Output the [X, Y] coordinate of the center of the cell containing the given text.  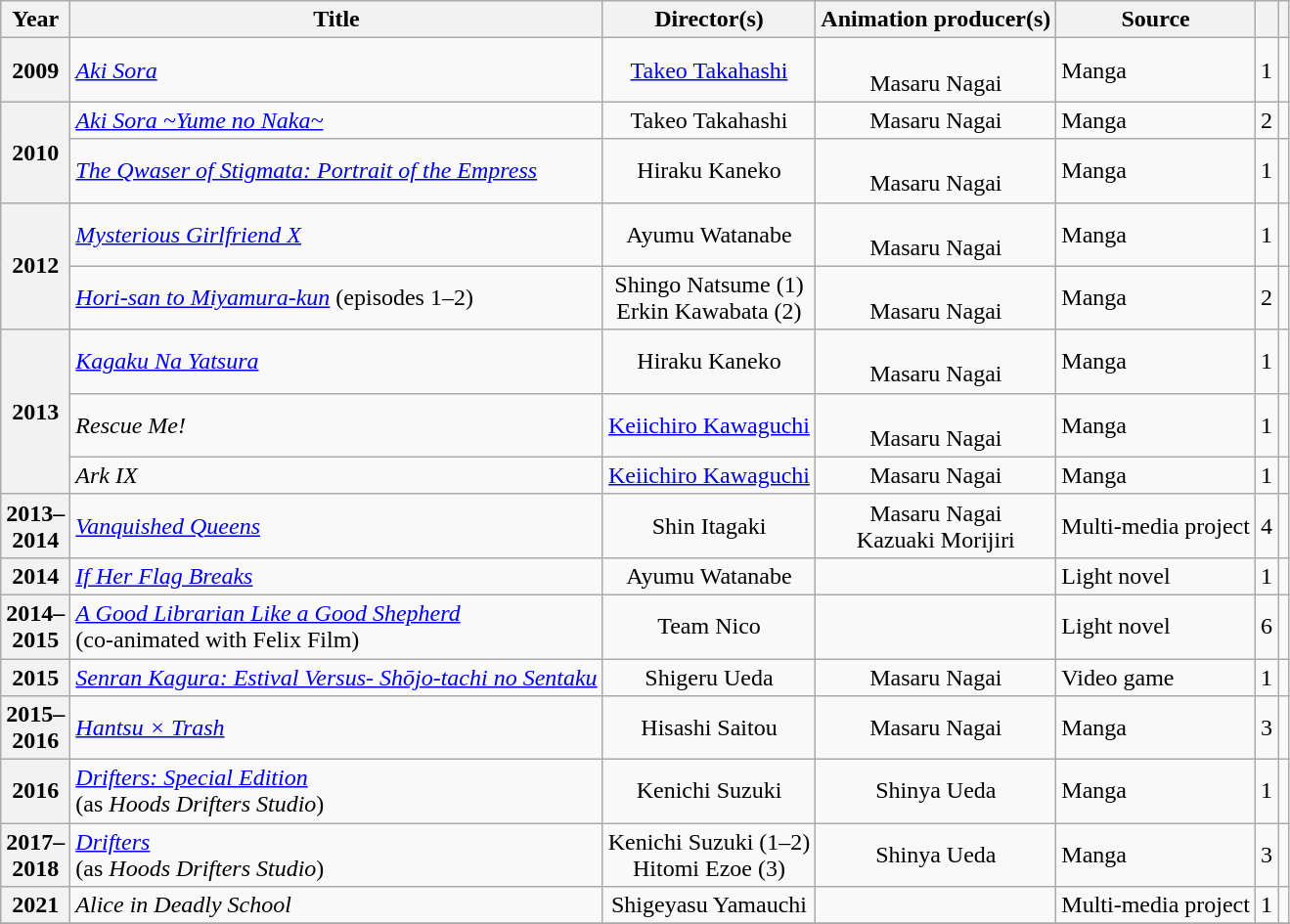
2015–2016 [35, 727]
Kenichi Suzuki (1–2)Hitomi Ezoe (3) [709, 855]
Masaru NagaiKazuaki Morijiri [936, 526]
2016 [35, 792]
Hisashi Saitou [709, 727]
Shigeyasu Yamauchi [709, 905]
2013 [35, 412]
Ark IX [336, 475]
Source [1156, 20]
Title [336, 20]
Vanquished Queens [336, 526]
Team Nico [709, 626]
Video game [1156, 678]
4 [1266, 526]
A Good Librarian Like a Good Shepherd(co-animated with Felix Film) [336, 626]
2014–2015 [35, 626]
2014 [35, 576]
Mysterious Girlfriend X [336, 235]
2010 [35, 153]
Kenichi Suzuki [709, 792]
Alice in Deadly School [336, 905]
2015 [35, 678]
2013–2014 [35, 526]
Rescue Me! [336, 424]
Drifters: Special Edition(as Hoods Drifters Studio) [336, 792]
Animation producer(s) [936, 20]
Year [35, 20]
If Her Flag Breaks [336, 576]
2012 [35, 266]
Hantsu × Trash [336, 727]
2021 [35, 905]
6 [1266, 626]
Aki Sora [336, 70]
Shingo Natsume (1)Erkin Kawabata (2) [709, 297]
Drifters(as Hoods Drifters Studio) [336, 855]
Aki Sora ~Yume no Naka~ [336, 120]
Senran Kagura: Estival Versus- Shōjo-tachi no Sentaku [336, 678]
2017–2018 [35, 855]
The Qwaser of Stigmata: Portrait of the Empress [336, 170]
Director(s) [709, 20]
Hori-san to Miyamura-kun (episodes 1–2) [336, 297]
Shigeru Ueda [709, 678]
Kagaku Na Yatsura [336, 362]
Shin Itagaki [709, 526]
2009 [35, 70]
